Provide the [X, Y] coordinate of the cell's center where the given text is located.  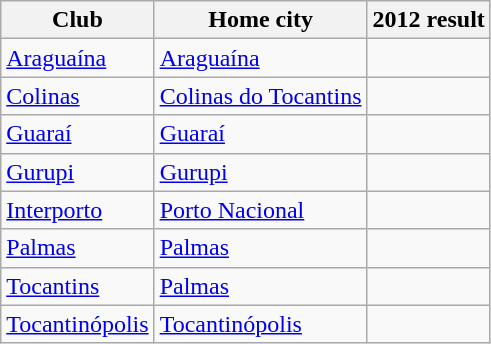
Interporto [78, 210]
2012 result [428, 20]
Colinas [78, 96]
Tocantins [78, 286]
Colinas do Tocantins [260, 96]
Home city [260, 20]
Club [78, 20]
Porto Nacional [260, 210]
